Detect which cell encompasses the target text, then output its (X, Y) center coordinate. 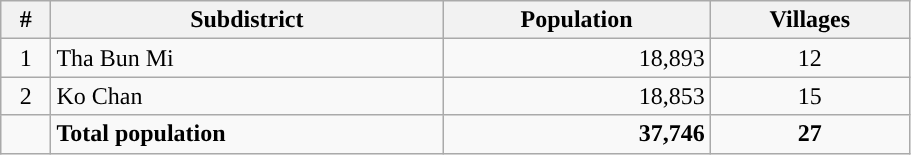
Population (577, 20)
37,746 (577, 134)
Villages (810, 20)
2 (26, 96)
18,893 (577, 58)
# (26, 20)
12 (810, 58)
15 (810, 96)
27 (810, 134)
Total population (247, 134)
Ko Chan (247, 96)
Tha Bun Mi (247, 58)
1 (26, 58)
18,853 (577, 96)
Subdistrict (247, 20)
